Search for the cell housing the specified text and yield its [X, Y] center coordinate. 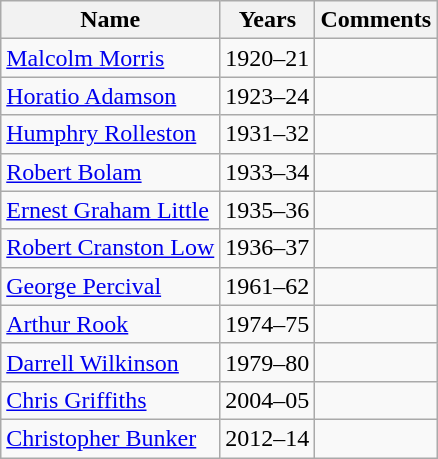
Robert Cranston Low [110, 248]
1923–24 [268, 96]
Arthur Rook [110, 324]
1935–36 [268, 210]
Christopher Bunker [110, 438]
1933–34 [268, 172]
Darrell Wilkinson [110, 362]
Humphry Rolleston [110, 134]
Chris Griffiths [110, 400]
Horatio Adamson [110, 96]
Ernest Graham Little [110, 210]
Years [268, 20]
Malcolm Morris [110, 58]
1920–21 [268, 58]
1961–62 [268, 286]
Name [110, 20]
Robert Bolam [110, 172]
1931–32 [268, 134]
2004–05 [268, 400]
1974–75 [268, 324]
1936–37 [268, 248]
Comments [376, 20]
1979–80 [268, 362]
2012–14 [268, 438]
George Percival [110, 286]
